Return the [X, Y] coordinate for the center point of the cell that contains the specified text.  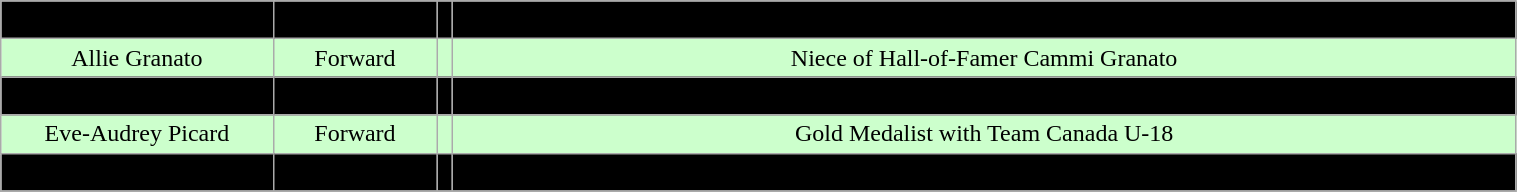
Ali O'Leary [137, 96]
Melissa Black [137, 20]
Sydney Scobee [137, 172]
Allie Granato [137, 58]
Niece of Hall-of-Famer Cammi Granato [984, 58]
Attended Breck School [984, 172]
Rated by ESPN as best female HS Hockey Player from Massachusetts in 2016 [984, 96]
Played for Aurora Jr. Panthers [984, 20]
Eve-Audrey Picard [137, 134]
Gold Medalist with Team Canada U-18 [984, 134]
